Identify which cell holds the provided text, then report its (X, Y) central coordinate. 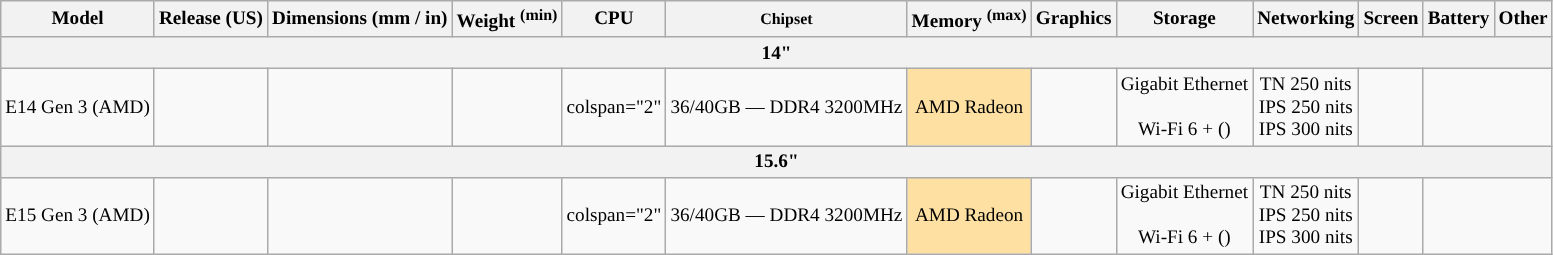
E14 Gen 3 (AMD) (78, 108)
Networking (1306, 20)
Storage (1184, 20)
Other (1523, 20)
Release (US) (210, 20)
Screen (1391, 20)
Graphics (1074, 20)
15.6" (776, 161)
Dimensions (mm / in) (360, 20)
Chipset (786, 20)
CPU (614, 20)
E15 Gen 3 (AMD) (78, 216)
14" (776, 53)
Weight (min) (507, 20)
Model (78, 20)
Battery (1458, 20)
Memory (max) (969, 20)
